Scan for the cell matching the given text and deliver its (x, y) coordinate at center. 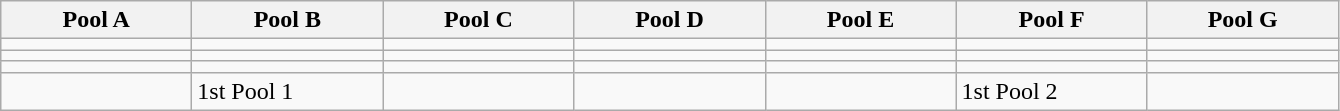
Pool A (96, 20)
Pool B (288, 20)
Pool G (1242, 20)
1st Pool 1 (288, 91)
Pool E (860, 20)
Pool D (670, 20)
Pool C (478, 20)
Pool F (1052, 20)
1st Pool 2 (1052, 91)
